Return (x, y) of the center of cell containing provided text 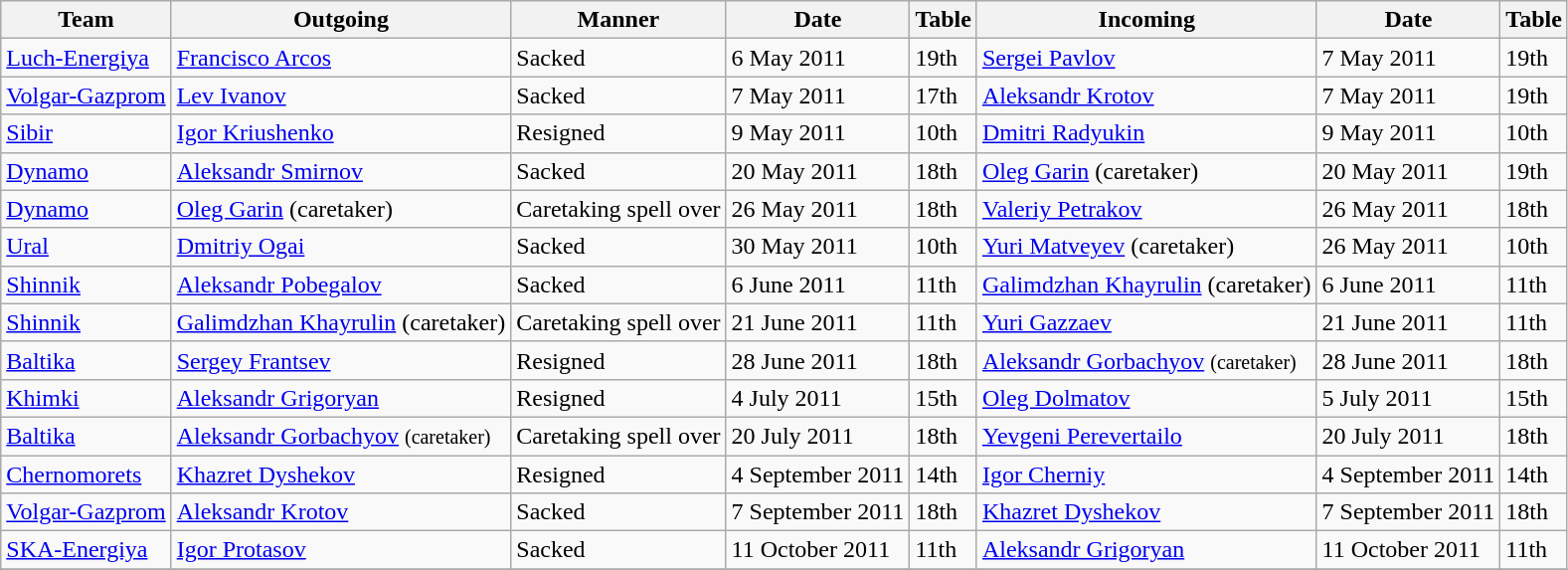
Ural (86, 247)
Yuri Gazzaev (1146, 322)
Manner (618, 20)
6 May 2011 (817, 58)
Valeriy Petrakov (1146, 209)
Aleksandr Smirnov (341, 171)
4 July 2011 (817, 398)
Incoming (1146, 20)
Dmitriy Ogai (341, 247)
Francisco Arcos (341, 58)
Yevgeni Perevertailo (1146, 436)
Igor Kriushenko (341, 133)
Lev Ivanov (341, 95)
17th (944, 95)
SKA-Energiya (86, 550)
30 May 2011 (817, 247)
Sergey Frantsev (341, 360)
Sibir (86, 133)
Yuri Matveyev (caretaker) (1146, 247)
Igor Cherniy (1146, 475)
Sergei Pavlov (1146, 58)
Chernomorets (86, 475)
Outgoing (341, 20)
5 July 2011 (1408, 398)
Khimki (86, 398)
Dmitri Radyukin (1146, 133)
Oleg Dolmatov (1146, 398)
Aleksandr Pobegalov (341, 285)
Team (86, 20)
Igor Protasov (341, 550)
Luch-Energiya (86, 58)
